From the cell containing the given text, extract its center point as (x, y) coordinate. 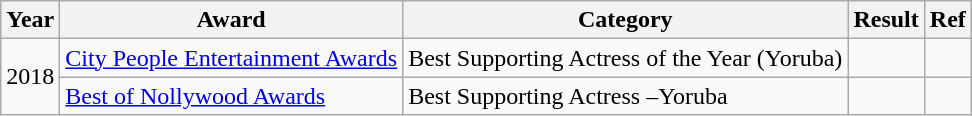
Ref (948, 20)
Category (626, 20)
Year (30, 20)
Result (886, 20)
Best Supporting Actress –Yoruba (626, 96)
Best Supporting Actress of the Year (Yoruba) (626, 58)
City People Entertainment Awards (232, 58)
Award (232, 20)
2018 (30, 77)
Best of Nollywood Awards (232, 96)
